Return (x, y) of the center of cell containing provided text 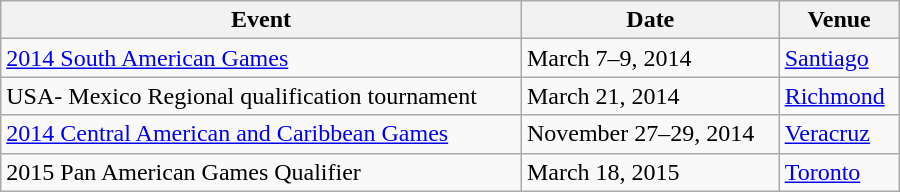
Event (262, 20)
Santiago (839, 58)
Richmond (839, 96)
March 18, 2015 (650, 172)
USA- Mexico Regional qualification tournament (262, 96)
2015 Pan American Games Qualifier (262, 172)
March 21, 2014 (650, 96)
March 7–9, 2014 (650, 58)
Date (650, 20)
2014 Central American and Caribbean Games (262, 134)
November 27–29, 2014 (650, 134)
2014 South American Games (262, 58)
Toronto (839, 172)
Veracruz (839, 134)
Venue (839, 20)
